Find where the given text appears and provide that cell's center as [X, Y] coordinate. 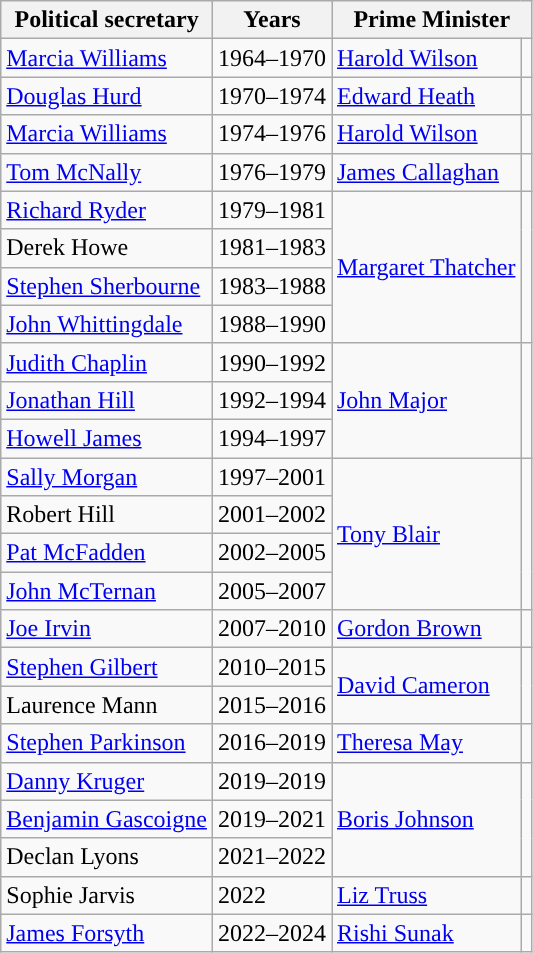
Laurence Mann [107, 705]
Benjamin Gascoigne [107, 819]
Richard Ryder [107, 210]
2007–2010 [272, 629]
David Cameron [426, 686]
2019–2021 [272, 819]
Gordon Brown [426, 629]
Tony Blair [426, 534]
1988–1990 [272, 324]
Boris Johnson [426, 819]
1990–1992 [272, 362]
2021–2022 [272, 857]
2016–2019 [272, 743]
John Major [426, 400]
Political secretary [107, 20]
1997–2001 [272, 477]
Joe Irvin [107, 629]
2022–2024 [272, 933]
1979–1981 [272, 210]
1970–1974 [272, 96]
Stephen Sherbourne [107, 286]
Edward Heath [426, 96]
Margaret Thatcher [426, 267]
Douglas Hurd [107, 96]
Howell James [107, 438]
Liz Truss [426, 895]
Robert Hill [107, 515]
John Whittingdale [107, 324]
1983–1988 [272, 286]
James Callaghan [426, 172]
Jonathan Hill [107, 400]
Pat McFadden [107, 553]
Tom McNally [107, 172]
Stephen Gilbert [107, 667]
1974–1976 [272, 134]
1981–1983 [272, 248]
Sophie Jarvis [107, 895]
2001–2002 [272, 515]
1992–1994 [272, 400]
1994–1997 [272, 438]
2015–2016 [272, 705]
Theresa May [426, 743]
James Forsyth [107, 933]
Declan Lyons [107, 857]
Years [272, 20]
1976–1979 [272, 172]
John McTernan [107, 591]
Derek Howe [107, 248]
2005–2007 [272, 591]
1964–1970 [272, 58]
Danny Kruger [107, 781]
2019–2019 [272, 781]
Prime Minister [432, 20]
Stephen Parkinson [107, 743]
Judith Chaplin [107, 362]
Sally Morgan [107, 477]
Rishi Sunak [426, 933]
2002–2005 [272, 553]
2022 [272, 895]
2010–2015 [272, 667]
